Locate the cell with the specified text and output its (x, y) center coordinate. 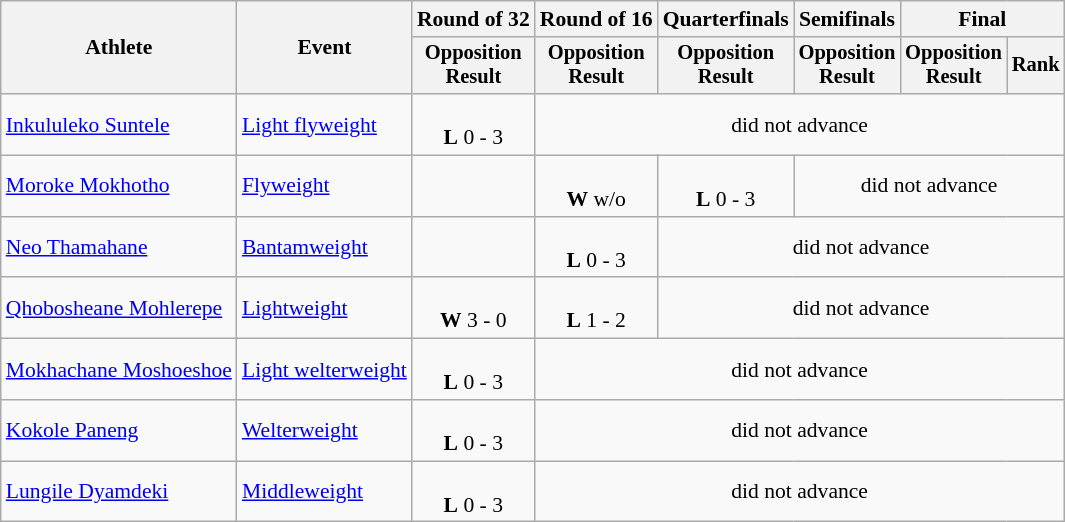
Mokhachane Moshoeshoe (119, 370)
Athlete (119, 48)
Inkululeko Suntele (119, 124)
Round of 16 (596, 19)
Bantamweight (324, 248)
Moroke Mokhotho (119, 186)
Rank (1036, 66)
Welterweight (324, 430)
Lightweight (324, 308)
W w/o (596, 186)
Lungile Dyamdeki (119, 492)
Kokole Paneng (119, 430)
Light welterweight (324, 370)
Light flyweight (324, 124)
W 3 - 0 (474, 308)
Event (324, 48)
L 1 - 2 (596, 308)
Qhobosheane Mohlerepe (119, 308)
Neo Thamahane (119, 248)
Final (982, 19)
Flyweight (324, 186)
Semifinals (848, 19)
Round of 32 (474, 19)
Quarterfinals (726, 19)
Middleweight (324, 492)
